Search for the cell housing the specified text and yield its [X, Y] center coordinate. 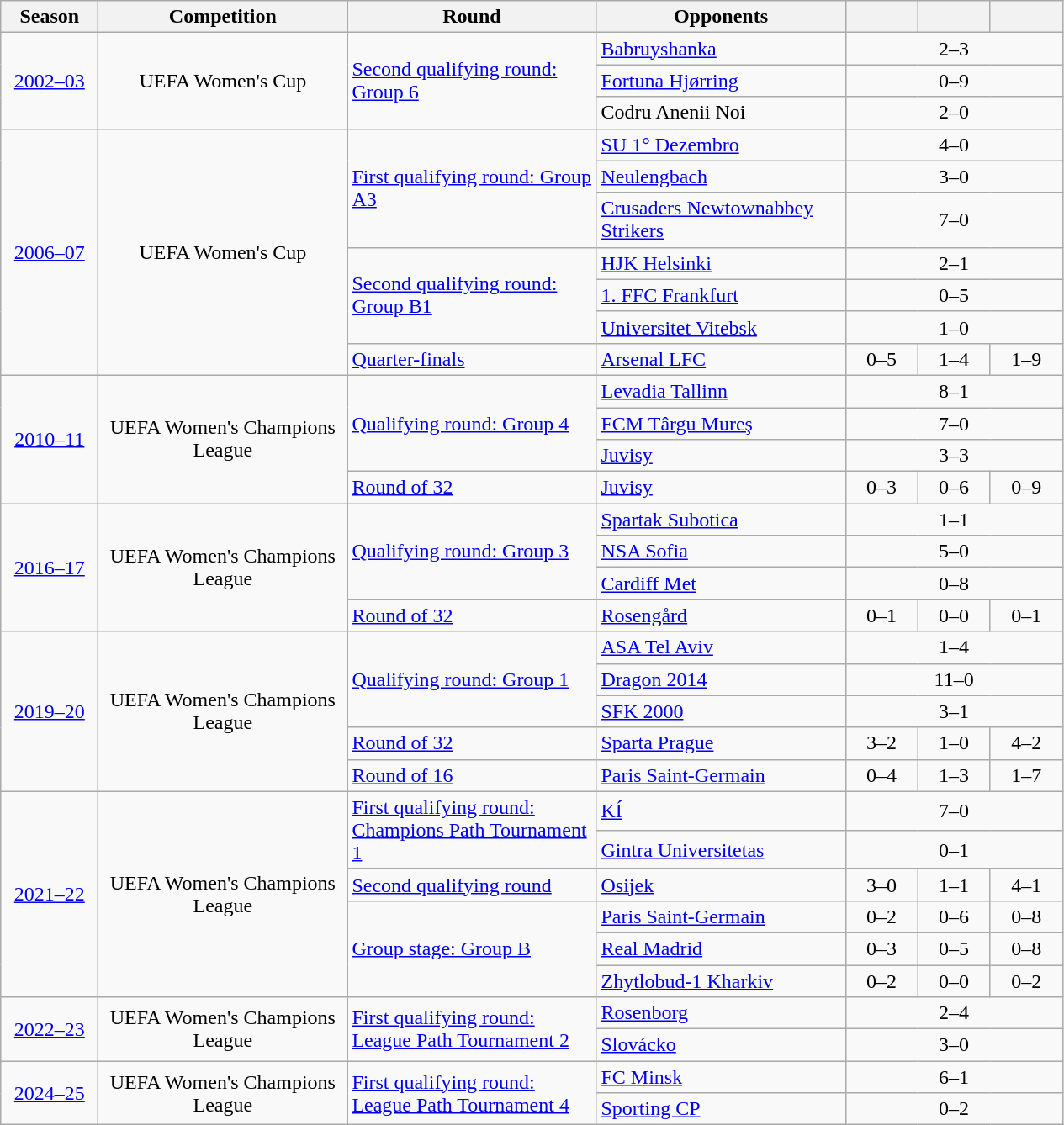
1–7 [1026, 775]
Crusaders Newtownabbey Strikers [721, 220]
SFK 2000 [721, 711]
2002–03 [50, 81]
2–4 [954, 1013]
2–3 [954, 49]
2–1 [954, 263]
2016–17 [50, 568]
2024–25 [50, 1093]
2–0 [954, 113]
Gintra Universitetas [721, 849]
First qualifying round: League Path Tournament 4 [472, 1093]
2019–20 [50, 711]
Real Madrid [721, 948]
KÍ [721, 811]
3–2 [881, 743]
2006–07 [50, 252]
Rosengård [721, 615]
Second qualifying round: Group B1 [472, 295]
First qualifying round: Champions Path Tournament 1 [472, 830]
4–2 [1026, 743]
Osijek [721, 885]
Qualifying round: Group 4 [472, 423]
1–3 [954, 775]
Babruyshanka [721, 49]
Round [472, 17]
2010–11 [50, 439]
Universitet Vitebsk [721, 327]
Round of 16 [472, 775]
Fortuna Hjørring [721, 81]
Zhytlobud-1 Kharkiv [721, 981]
Cardiff Met [721, 584]
4–1 [1026, 885]
1. FFC Frankfurt [721, 295]
ASA Tel Aviv [721, 647]
1–9 [1026, 359]
Second qualifying round: Group 6 [472, 81]
Dragon 2014 [721, 679]
Sparta Prague [721, 743]
Codru Anenii Noi [721, 113]
0–4 [881, 775]
Opponents [721, 17]
3–3 [954, 456]
Qualifying round: Group 3 [472, 552]
Qualifying round: Group 1 [472, 679]
Sporting CP [721, 1109]
Arsenal LFC [721, 359]
HJK Helsinki [721, 263]
3–1 [954, 711]
NSA Sofia [721, 552]
Season [50, 17]
2022–23 [50, 1029]
Levadia Tallinn [721, 391]
Slovácko [721, 1045]
FC Minsk [721, 1077]
SU 1° Dezembro [721, 145]
4–0 [954, 145]
2021–22 [50, 894]
FCM Târgu Mureş [721, 423]
8–1 [954, 391]
Spartak Subotica [721, 520]
5–0 [954, 552]
6–1 [954, 1077]
Second qualifying round [472, 885]
Neulengbach [721, 177]
11–0 [954, 679]
Group stage: Group B [472, 948]
Quarter-finals [472, 359]
First qualifying round: League Path Tournament 2 [472, 1029]
Competition [223, 17]
Rosenborg [721, 1013]
First qualifying round: Group A3 [472, 188]
